Capture the cell that displays the provided text and extract its [X, Y] central coordinate. 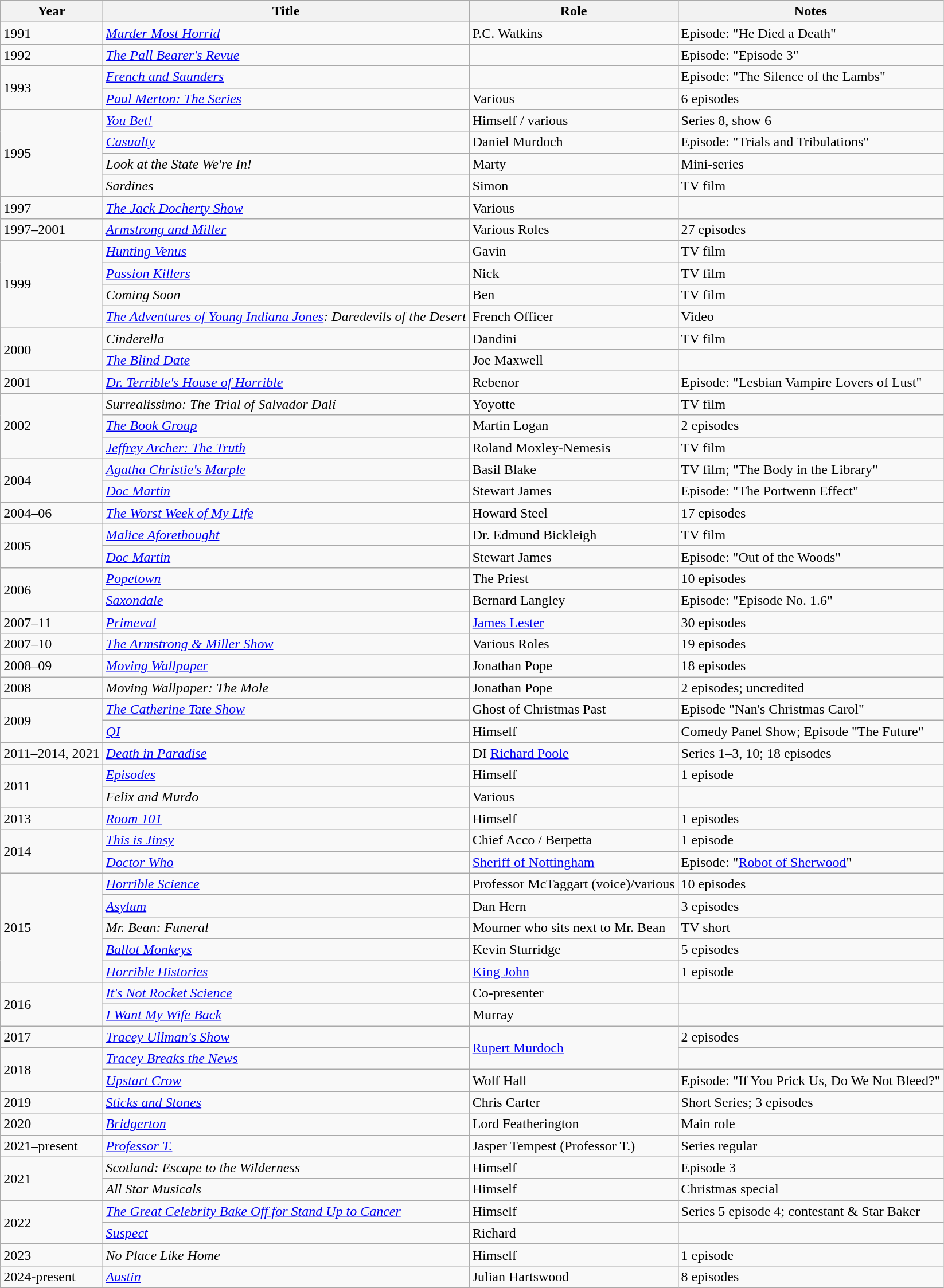
8 episodes [811, 1277]
2001 [52, 382]
Rebenor [574, 382]
Austin [286, 1277]
Horrible Histories [286, 972]
Sticks and Stones [286, 1102]
Mourner who sits next to Mr. Bean [574, 927]
Professor McTaggart (voice)/various [574, 884]
Daniel Murdoch [574, 142]
Joe Maxwell [574, 361]
Episode "Nan's Christmas Carol" [811, 710]
DI Richard Poole [574, 753]
Episode: "Trials and Tribulations" [811, 142]
Basil Blake [574, 469]
Horrible Science [286, 884]
Murder Most Horrid [286, 33]
Mr. Bean: Funeral [286, 927]
Rupert Murdoch [574, 1048]
Mini-series [811, 164]
2022 [52, 1222]
Roland Moxley-Nemesis [574, 448]
1993 [52, 88]
Comedy Panel Show; Episode "The Future" [811, 731]
Professor T. [286, 1146]
Sardines [286, 186]
Himself / various [574, 120]
Passion Killers [286, 273]
1997–2001 [52, 229]
Episodes [286, 775]
2004–06 [52, 513]
Cinderella [286, 339]
Moving Wallpaper [286, 666]
Popetown [286, 578]
Julian Hartswood [574, 1277]
2008 [52, 688]
Ballot Monkeys [286, 949]
1997 [52, 208]
2014 [52, 851]
2011 [52, 786]
6 episodes [811, 99]
Episode: "Episode No. 1.6" [811, 600]
2006 [52, 589]
Agatha Christie's Marple [286, 469]
The Pall Bearer's Revue [286, 55]
Short Series; 3 episodes [811, 1102]
French and Saunders [286, 77]
Series 5 episode 4; contestant & Star Baker [811, 1211]
2021 [52, 1179]
The Great Celebrity Bake Off for Stand Up to Cancer [286, 1211]
2005 [52, 546]
Main role [811, 1124]
2015 [52, 927]
TV film; "The Body in the Library" [811, 469]
Chief Acco / Berpetta [574, 840]
1992 [52, 55]
2017 [52, 1037]
Dan Hern [574, 906]
Howard Steel [574, 513]
Dr. Terrible's House of Horrible [286, 382]
17 episodes [811, 513]
Episode: "Lesbian Vampire Lovers of Lust" [811, 382]
The Jack Docherty Show [286, 208]
TV short [811, 927]
Episode: "Out of the Woods" [811, 557]
No Place Like Home [286, 1255]
1 episodes [811, 819]
Episode 3 [811, 1168]
Casualty [286, 142]
1995 [52, 153]
Asylum [286, 906]
5 episodes [811, 949]
This is Jinsy [286, 840]
Kevin Sturridge [574, 949]
Jasper Tempest (Professor T.) [574, 1146]
2007–11 [52, 622]
Paul Merton: The Series [286, 99]
Yoyotte [574, 404]
2023 [52, 1255]
French Officer [574, 317]
Sheriff of Nottingham [574, 862]
James Lester [574, 622]
3 episodes [811, 906]
Felix and Murdo [286, 797]
The Book Group [286, 426]
Episode: "The Silence of the Lambs" [811, 77]
19 episodes [811, 644]
Episode: "Episode 3" [811, 55]
The Catherine Tate Show [286, 710]
Jeffrey Archer: The Truth [286, 448]
Room 101 [286, 819]
P.C. Watkins [574, 33]
Role [574, 11]
Surrealissimo: The Trial of Salvador Dalí [286, 404]
Murray [574, 1015]
2019 [52, 1102]
2020 [52, 1124]
Saxondale [286, 600]
2004 [52, 480]
The Armstrong & Miller Show [286, 644]
Wolf Hall [574, 1080]
The Priest [574, 578]
2016 [52, 1004]
Series 1–3, 10; 18 episodes [811, 753]
Scotland: Escape to the Wilderness [286, 1168]
Coming Soon [286, 295]
2 episodes; uncredited [811, 688]
All Star Musicals [286, 1189]
Malice Aforethought [286, 535]
1999 [52, 284]
2024-present [52, 1277]
1991 [52, 33]
I Want My Wife Back [286, 1015]
2000 [52, 350]
Look at the State We're In! [286, 164]
Notes [811, 11]
2011–2014, 2021 [52, 753]
Dandini [574, 339]
2008–09 [52, 666]
Death in Paradise [286, 753]
Bridgerton [286, 1124]
Armstrong and Miller [286, 229]
The Worst Week of My Life [286, 513]
Tracey Breaks the News [286, 1059]
Episode: "Robot of Sherwood" [811, 862]
Upstart Crow [286, 1080]
Primeval [286, 622]
Nick [574, 273]
The Adventures of Young Indiana Jones: Daredevils of the Desert [286, 317]
QI [286, 731]
Marty [574, 164]
Hunting Venus [286, 251]
2009 [52, 721]
2007–10 [52, 644]
Doctor Who [286, 862]
Gavin [574, 251]
Ben [574, 295]
18 episodes [811, 666]
Lord Featherington [574, 1124]
27 episodes [811, 229]
Year [52, 11]
2002 [52, 426]
King John [574, 972]
Bernard Langley [574, 600]
2013 [52, 819]
Chris Carter [574, 1102]
Ghost of Christmas Past [574, 710]
Simon [574, 186]
Series regular [811, 1146]
Moving Wallpaper: The Mole [286, 688]
Episode: "The Portwenn Effect" [811, 491]
The Blind Date [286, 361]
Series 8, show 6 [811, 120]
2018 [52, 1070]
2021–present [52, 1146]
Episode: "He Died a Death" [811, 33]
30 episodes [811, 622]
Suspect [286, 1233]
Martin Logan [574, 426]
Tracey Ullman's Show [286, 1037]
Richard [574, 1233]
Christmas special [811, 1189]
It's Not Rocket Science [286, 993]
Co-presenter [574, 993]
Title [286, 11]
Video [811, 317]
Dr. Edmund Bickleigh [574, 535]
Episode: "If You Prick Us, Do We Not Bleed?" [811, 1080]
You Bet! [286, 120]
